Extract the [X, Y] coordinate from the center of the cell holding the provided text.  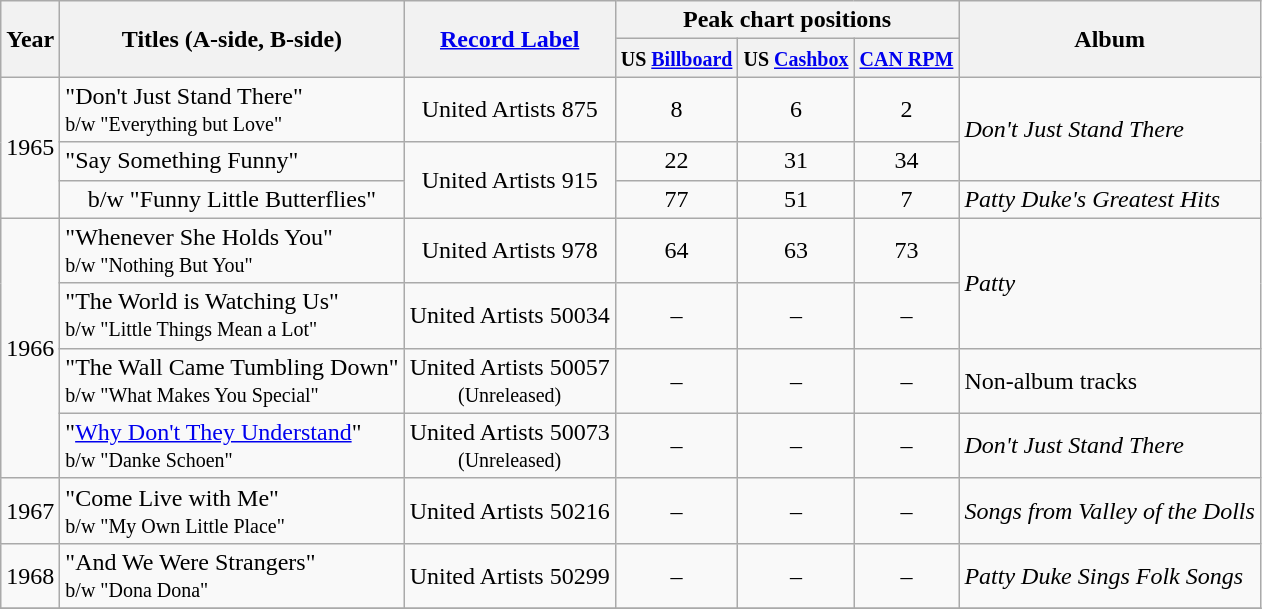
"Come Live with Me"b/w "My Own Little Place" [232, 510]
United Artists 875 [510, 110]
Year [30, 39]
United Artists 50057(Unreleased) [510, 380]
"Why Don't They Understand"b/w "Danke Schoen" [232, 446]
United Artists 915 [510, 180]
1968 [30, 576]
"Say Something Funny" [232, 161]
Record Label [510, 39]
Patty Duke Sings Folk Songs [1110, 576]
"Whenever She Holds You"b/w "Nothing But You" [232, 250]
United Artists 50073(Unreleased) [510, 446]
73 [906, 250]
Patty [1110, 283]
United Artists 50034 [510, 316]
63 [796, 250]
1967 [30, 510]
b/w "Funny Little Butterflies" [232, 199]
51 [796, 199]
8 [676, 110]
Peak chart positions [787, 20]
22 [676, 161]
34 [906, 161]
77 [676, 199]
7 [906, 199]
"The World is Watching Us"b/w "Little Things Mean a Lot" [232, 316]
Songs from Valley of the Dolls [1110, 510]
6 [796, 110]
Non-album tracks [1110, 380]
Album [1110, 39]
1966 [30, 348]
US Cashbox [796, 58]
United Artists 978 [510, 250]
31 [796, 161]
"Don't Just Stand There"b/w "Everything but Love" [232, 110]
1965 [30, 148]
United Artists 50299 [510, 576]
2 [906, 110]
64 [676, 250]
Titles (A-side, B-side) [232, 39]
United Artists 50216 [510, 510]
Patty Duke's Greatest Hits [1110, 199]
"The Wall Came Tumbling Down"b/w "What Makes You Special" [232, 380]
CAN RPM [906, 58]
"And We Were Strangers"b/w "Dona Dona" [232, 576]
US Billboard [676, 58]
